Return (X, Y) of the center of cell containing provided text 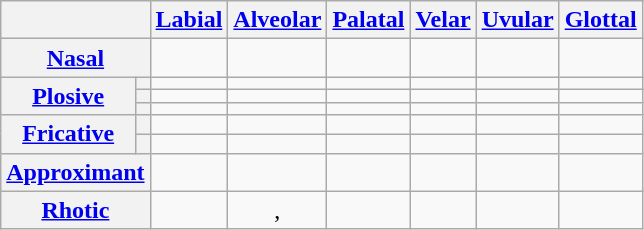
Labial (189, 20)
Velar (443, 20)
Uvular (518, 20)
Palatal (368, 20)
Glottal (600, 20)
Plosive (68, 96)
, (278, 210)
Rhotic (76, 210)
Alveolar (278, 20)
Fricative (68, 134)
Approximant (76, 172)
Nasal (76, 58)
